Determine the (x, y) coordinate at the center of the cell enclosing the given text.  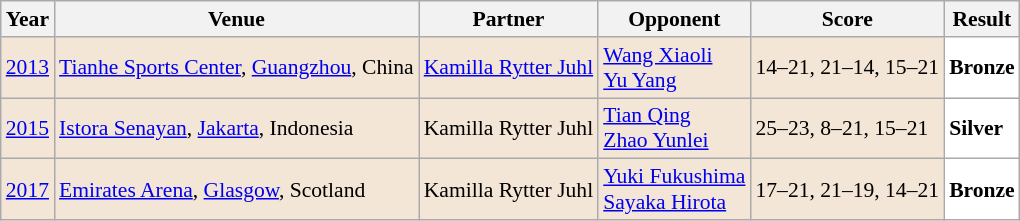
Opponent (674, 19)
17–21, 21–19, 14–21 (847, 190)
Yuki Fukushima Sayaka Hirota (674, 190)
Wang Xiaoli Yu Yang (674, 68)
14–21, 21–14, 15–21 (847, 68)
Venue (236, 19)
Score (847, 19)
Istora Senayan, Jakarta, Indonesia (236, 128)
2015 (28, 128)
2017 (28, 190)
Tianhe Sports Center, Guangzhou, China (236, 68)
Year (28, 19)
Result (982, 19)
Tian Qing Zhao Yunlei (674, 128)
25–23, 8–21, 15–21 (847, 128)
Partner (509, 19)
Silver (982, 128)
Emirates Arena, Glasgow, Scotland (236, 190)
2013 (28, 68)
